Return the [X, Y] coordinate for the center point of the cell that contains the specified text.  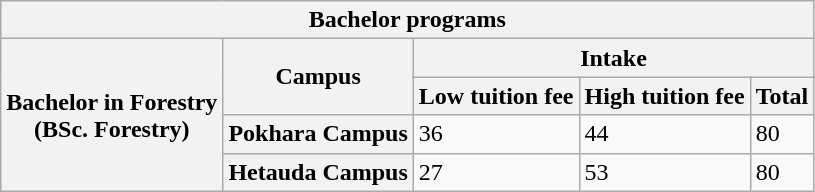
36 [496, 134]
53 [664, 172]
Pokhara Campus [318, 134]
Bachelor in Forestry(BSc. Forestry) [112, 115]
Intake [613, 58]
Low tuition fee [496, 96]
44 [664, 134]
High tuition fee [664, 96]
27 [496, 172]
Bachelor programs [408, 20]
Hetauda Campus [318, 172]
Campus [318, 77]
Total [782, 96]
